Output the [x, y] coordinate of the center of the cell containing the given text.  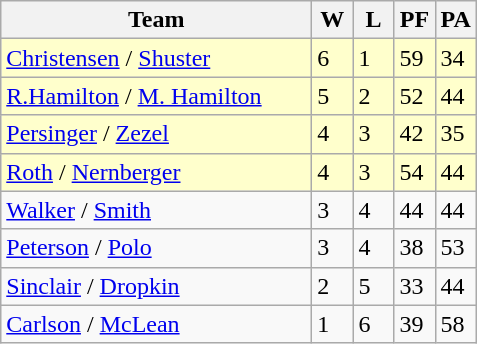
PA [456, 20]
Christensen / Shuster [156, 58]
W [332, 20]
R.Hamilton / M. Hamilton [156, 96]
58 [456, 324]
33 [414, 286]
38 [414, 248]
PF [414, 20]
Carlson / McLean [156, 324]
Peterson / Polo [156, 248]
Persinger / Zezel [156, 134]
52 [414, 96]
34 [456, 58]
53 [456, 248]
Roth / Nernberger [156, 172]
35 [456, 134]
L [374, 20]
Sinclair / Dropkin [156, 286]
59 [414, 58]
42 [414, 134]
39 [414, 324]
Team [156, 20]
Walker / Smith [156, 210]
54 [414, 172]
